For the text-containing cell, return its midpoint in [x, y] coordinate format. 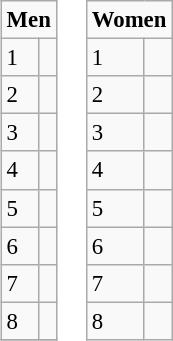
Women [128, 20]
Men [28, 20]
